Identify which cell holds the provided text, then report its (x, y) central coordinate. 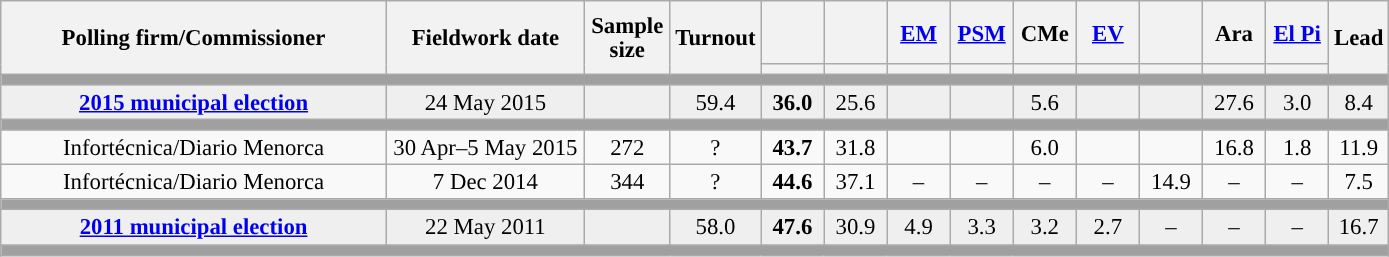
3.0 (1298, 102)
16.8 (1234, 148)
36.0 (792, 102)
30 Apr–5 May 2015 (485, 148)
3.2 (1044, 228)
44.6 (792, 182)
31.8 (856, 148)
2.7 (1108, 228)
11.9 (1359, 148)
Polling firm/Commissioner (194, 38)
25.6 (856, 102)
5.6 (1044, 102)
272 (627, 148)
4.9 (918, 228)
7.5 (1359, 182)
2011 municipal election (194, 228)
7 Dec 2014 (485, 182)
24 May 2015 (485, 102)
Sample size (627, 38)
30.9 (856, 228)
14.9 (1170, 182)
CMe (1044, 32)
22 May 2011 (485, 228)
1.8 (1298, 148)
EV (1108, 32)
Turnout (716, 38)
Ara (1234, 32)
37.1 (856, 182)
Lead (1359, 38)
344 (627, 182)
8.4 (1359, 102)
3.3 (982, 228)
6.0 (1044, 148)
27.6 (1234, 102)
EM (918, 32)
16.7 (1359, 228)
2015 municipal election (194, 102)
PSM (982, 32)
43.7 (792, 148)
El Pi (1298, 32)
59.4 (716, 102)
47.6 (792, 228)
58.0 (716, 228)
Fieldwork date (485, 38)
